Provide the [X, Y] coordinate of the cell's center where the given text is located.  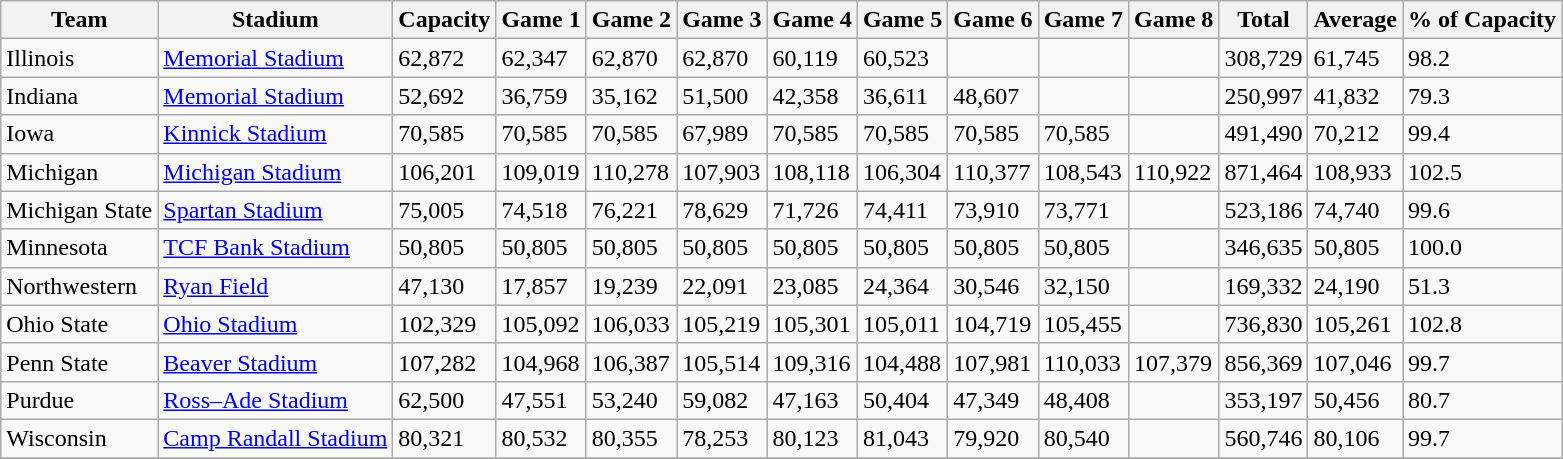
Spartan Stadium [276, 210]
560,746 [1264, 438]
Penn State [80, 362]
Team [80, 20]
62,872 [444, 58]
51,500 [722, 96]
Game 8 [1174, 20]
104,488 [902, 362]
61,745 [1356, 58]
79.3 [1482, 96]
71,726 [812, 210]
Game 5 [902, 20]
99.4 [1482, 134]
50,456 [1356, 400]
169,332 [1264, 286]
35,162 [631, 96]
22,091 [722, 286]
353,197 [1264, 400]
51.3 [1482, 286]
36,759 [541, 96]
73,771 [1083, 210]
80,355 [631, 438]
32,150 [1083, 286]
47,551 [541, 400]
80.7 [1482, 400]
75,005 [444, 210]
41,832 [1356, 96]
47,163 [812, 400]
60,523 [902, 58]
Purdue [80, 400]
Game 4 [812, 20]
106,387 [631, 362]
74,411 [902, 210]
78,629 [722, 210]
102.8 [1482, 324]
Michigan State [80, 210]
67,989 [722, 134]
109,019 [541, 172]
73,910 [993, 210]
Stadium [276, 20]
105,011 [902, 324]
50,404 [902, 400]
70,212 [1356, 134]
104,719 [993, 324]
107,981 [993, 362]
109,316 [812, 362]
62,500 [444, 400]
Kinnick Stadium [276, 134]
110,278 [631, 172]
Beaver Stadium [276, 362]
Capacity [444, 20]
36,611 [902, 96]
59,082 [722, 400]
53,240 [631, 400]
48,408 [1083, 400]
47,349 [993, 400]
Ryan Field [276, 286]
108,933 [1356, 172]
Indiana [80, 96]
47,130 [444, 286]
102,329 [444, 324]
79,920 [993, 438]
Michigan Stadium [276, 172]
108,118 [812, 172]
736,830 [1264, 324]
871,464 [1264, 172]
491,490 [1264, 134]
17,857 [541, 286]
74,518 [541, 210]
81,043 [902, 438]
Game 2 [631, 20]
Game 3 [722, 20]
24,364 [902, 286]
105,092 [541, 324]
Iowa [80, 134]
110,377 [993, 172]
Illinois [80, 58]
23,085 [812, 286]
Total [1264, 20]
99.6 [1482, 210]
78,253 [722, 438]
856,369 [1264, 362]
105,301 [812, 324]
107,903 [722, 172]
80,321 [444, 438]
106,304 [902, 172]
Michigan [80, 172]
105,219 [722, 324]
106,201 [444, 172]
80,106 [1356, 438]
Ross–Ade Stadium [276, 400]
Game 7 [1083, 20]
80,540 [1083, 438]
102.5 [1482, 172]
74,740 [1356, 210]
104,968 [541, 362]
105,261 [1356, 324]
Minnesota [80, 248]
24,190 [1356, 286]
Wisconsin [80, 438]
523,186 [1264, 210]
110,033 [1083, 362]
42,358 [812, 96]
107,282 [444, 362]
Average [1356, 20]
Camp Randall Stadium [276, 438]
108,543 [1083, 172]
% of Capacity [1482, 20]
107,046 [1356, 362]
80,532 [541, 438]
250,997 [1264, 96]
80,123 [812, 438]
Ohio Stadium [276, 324]
Game 6 [993, 20]
Ohio State [80, 324]
60,119 [812, 58]
52,692 [444, 96]
106,033 [631, 324]
Northwestern [80, 286]
105,455 [1083, 324]
Game 1 [541, 20]
76,221 [631, 210]
30,546 [993, 286]
107,379 [1174, 362]
62,347 [541, 58]
308,729 [1264, 58]
346,635 [1264, 248]
48,607 [993, 96]
100.0 [1482, 248]
TCF Bank Stadium [276, 248]
105,514 [722, 362]
19,239 [631, 286]
98.2 [1482, 58]
110,922 [1174, 172]
